Provide the [x, y] coordinate of the cell's center where the given text is located.  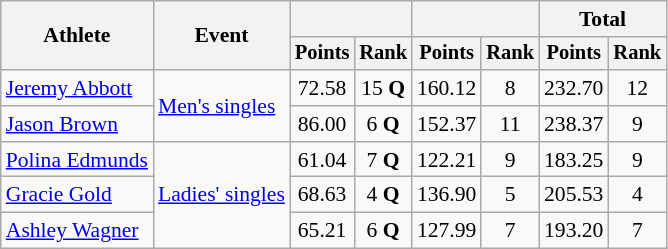
Jeremy Abbott [77, 88]
Ladies' singles [222, 196]
15 Q [383, 88]
Men's singles [222, 106]
61.04 [322, 160]
72.58 [322, 88]
8 [510, 88]
4 [637, 195]
5 [510, 195]
136.90 [446, 195]
238.37 [574, 124]
4 Q [383, 195]
Gracie Gold [77, 195]
65.21 [322, 231]
193.20 [574, 231]
7 Q [383, 160]
Total [602, 19]
12 [637, 88]
205.53 [574, 195]
152.37 [446, 124]
11 [510, 124]
127.99 [446, 231]
183.25 [574, 160]
Ashley Wagner [77, 231]
Polina Edmunds [77, 160]
160.12 [446, 88]
86.00 [322, 124]
Athlete [77, 36]
232.70 [574, 88]
122.21 [446, 160]
68.63 [322, 195]
Event [222, 36]
Jason Brown [77, 124]
